Identify which cell holds the provided text, then report its (x, y) central coordinate. 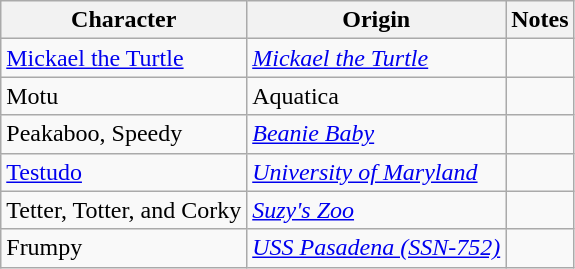
Motu (124, 96)
Character (124, 20)
USS Pasadena (SSN-752) (376, 248)
Peakaboo, Speedy (124, 134)
Tetter, Totter, and Corky (124, 210)
Notes (540, 20)
Suzy's Zoo (376, 210)
Beanie Baby (376, 134)
Frumpy (124, 248)
Testudo (124, 172)
University of Maryland (376, 172)
Aquatica (376, 96)
Origin (376, 20)
